Provide the (X, Y) coordinate of the cell's center where the given text is located.  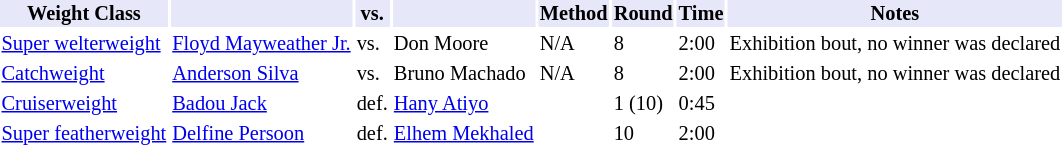
Cruiserweight (84, 104)
Catchweight (84, 74)
def. (372, 104)
Bruno Machado (464, 74)
1 (10) (643, 104)
0:45 (701, 104)
Method (574, 14)
Badou Jack (262, 104)
Floyd Mayweather Jr. (262, 44)
Anderson Silva (262, 74)
Weight Class (84, 14)
Time (701, 14)
Hany Atiyo (464, 104)
Don Moore (464, 44)
Super welterweight (84, 44)
Round (643, 14)
Notes (895, 14)
